Return the [x, y] coordinate for the center point of the cell that contains the specified text.  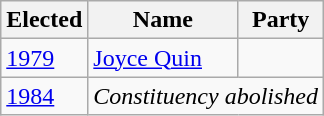
1979 [44, 58]
Elected [44, 20]
1984 [44, 96]
Party [281, 20]
Constituency abolished [206, 96]
Name [163, 20]
Joyce Quin [163, 58]
